Return the (x, y) coordinate for the center point of the cell that contains the specified text.  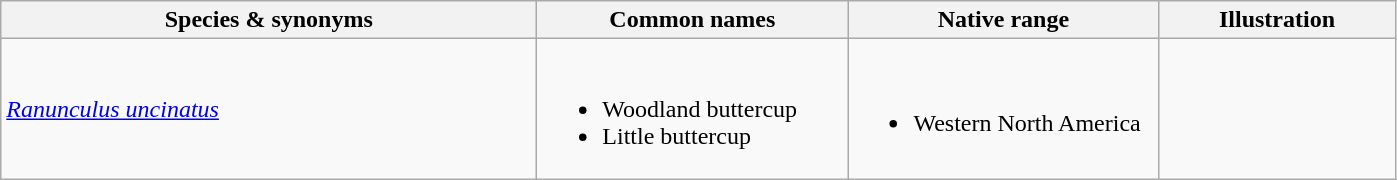
Illustration (1277, 20)
Woodland buttercupLittle buttercup (692, 109)
Native range (1004, 20)
Species & synonyms (269, 20)
Western North America (1004, 109)
Ranunculus uncinatus (269, 109)
Common names (692, 20)
